Find where the given text appears and provide that cell's center as (X, Y) coordinate. 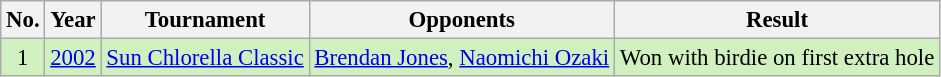
Year (73, 20)
2002 (73, 58)
Brendan Jones, Naomichi Ozaki (462, 58)
Opponents (462, 20)
Won with birdie on first extra hole (776, 58)
Result (776, 20)
Sun Chlorella Classic (205, 58)
Tournament (205, 20)
No. (23, 20)
1 (23, 58)
